Return the (X, Y) coordinate for the center point of the cell that contains the specified text.  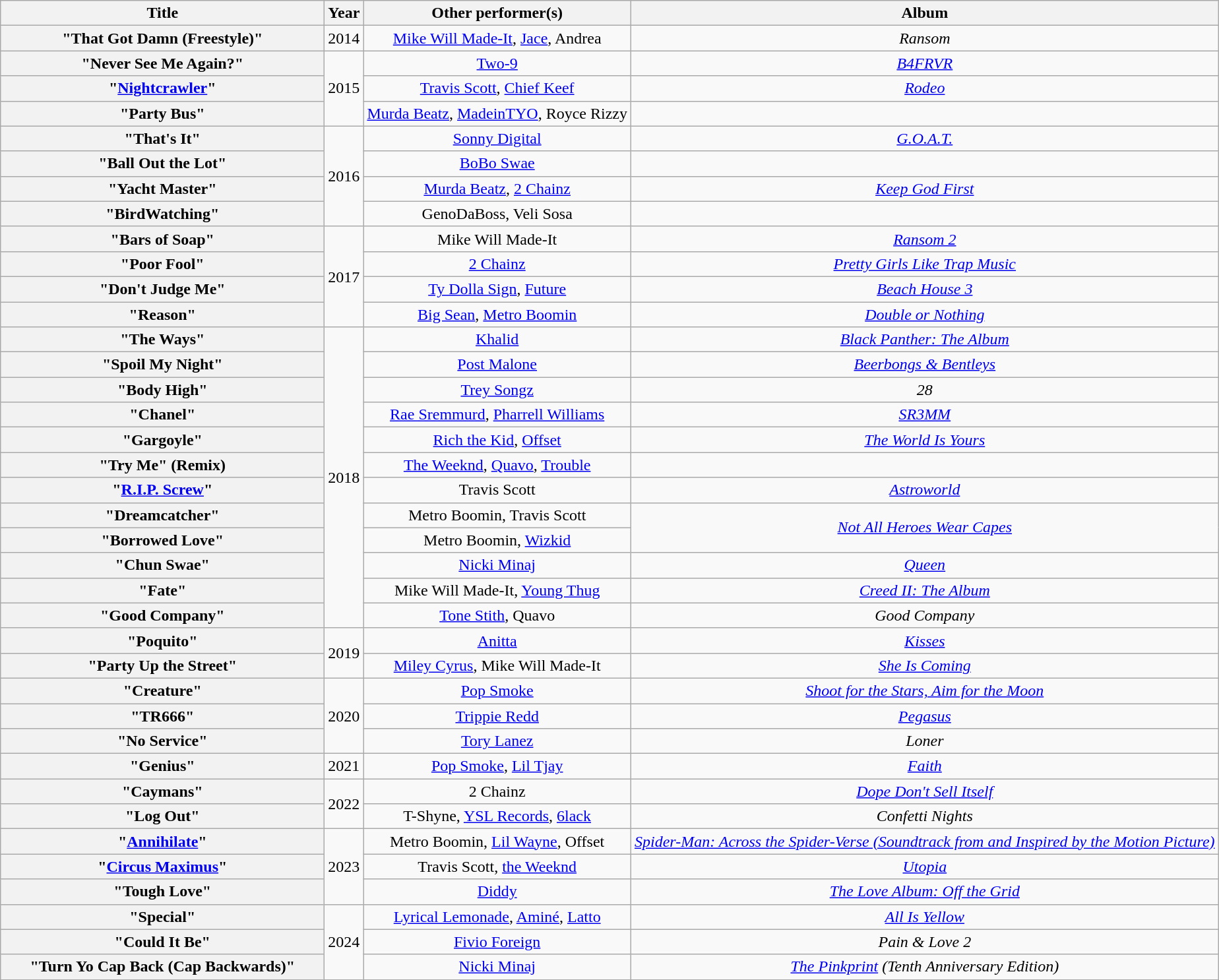
2024 (344, 942)
2021 (344, 766)
"Special" (162, 917)
Black Panther: The Album (925, 340)
Year (344, 13)
2019 (344, 653)
Astroworld (925, 490)
B4FRVR (925, 63)
Other performer(s) (497, 13)
Kisses (925, 640)
G.O.A.T. (925, 138)
Faith (925, 766)
28 (925, 390)
Travis Scott, the Weeknd (497, 867)
"Annihilate" (162, 842)
The World Is Yours (925, 440)
The Love Album: Off the Grid (925, 892)
2017 (344, 276)
Utopia (925, 867)
Ransom (925, 38)
"Gargoyle" (162, 440)
Rich the Kid, Offset (497, 440)
"Tough Love" (162, 892)
"Fate" (162, 590)
2015 (344, 88)
"Ball Out the Lot" (162, 164)
"Bars of Soap" (162, 239)
"Nightcrawler" (162, 88)
Post Malone (497, 365)
Murda Beatz, MadeinTYO, Royce Rizzy (497, 113)
Metro Boomin, Wizkid (497, 540)
Pop Smoke, Lil Tjay (497, 766)
"No Service" (162, 741)
Double or Nothing (925, 315)
Trey Songz (497, 390)
"Could It Be" (162, 942)
Not All Heroes Wear Capes (925, 528)
Beerbongs & Bentleys (925, 365)
Creed II: The Album (925, 590)
"Party Bus" (162, 113)
"Circus Maximus" (162, 867)
Rae Sremmurd, Pharrell Williams (497, 415)
Mike Will Made-It (497, 239)
Good Company (925, 615)
Trippie Redd (497, 716)
Pretty Girls Like Trap Music (925, 264)
All Is Yellow (925, 917)
Tory Lanez (497, 741)
"Poquito" (162, 640)
"Yacht Master" (162, 189)
"TR666" (162, 716)
Spider-Man: Across the Spider-Verse (Soundtrack from and Inspired by the Motion Picture) (925, 842)
Album (925, 13)
Pegasus (925, 716)
Ransom 2 (925, 239)
Pain & Love 2 (925, 942)
Mike Will Made-It, Jace, Andrea (497, 38)
"Caymans" (162, 791)
T-Shyne, YSL Records, 6lack (497, 816)
"Party Up the Street" (162, 665)
Sonny Digital (497, 138)
Beach House 3 (925, 289)
Confetti Nights (925, 816)
GenoDaBoss, Veli Sosa (497, 214)
Big Sean, Metro Boomin (497, 315)
Anitta (497, 640)
"Don't Judge Me" (162, 289)
"Creature" (162, 690)
2020 (344, 716)
Dope Don't Sell Itself (925, 791)
BoBo Swae (497, 164)
Lyrical Lemonade, Aminé, Latto (497, 917)
2016 (344, 176)
Ty Dolla Sign, Future (497, 289)
Fivio Foreign (497, 942)
"Body High" (162, 390)
Miley Cyrus, Mike Will Made-It (497, 665)
"BirdWatching" (162, 214)
"Borrowed Love" (162, 540)
Pop Smoke (497, 690)
"Dreamcatcher" (162, 515)
Mike Will Made-It, Young Thug (497, 590)
2023 (344, 867)
"R.I.P. Screw" (162, 490)
"Turn Yo Cap Back (Cap Backwards)" (162, 967)
"Never See Me Again?" (162, 63)
The Pinkprint (Tenth Anniversary Edition) (925, 967)
Queen (925, 565)
Rodeo (925, 88)
"Spoil My Night" (162, 365)
"Genius" (162, 766)
"That Got Damn (Freestyle)" (162, 38)
Diddy (497, 892)
2018 (344, 477)
Keep God First (925, 189)
"Reason" (162, 315)
"Good Company" (162, 615)
Shoot for the Stars, Aim for the Moon (925, 690)
The Weeknd, Quavo, Trouble (497, 465)
Loner (925, 741)
"Try Me" (Remix) (162, 465)
Murda Beatz, 2 Chainz (497, 189)
SR3MM (925, 415)
"The Ways" (162, 340)
Metro Boomin, Travis Scott (497, 515)
Tone Stith, Quavo (497, 615)
Travis Scott, Chief Keef (497, 88)
"Poor Fool" (162, 264)
Two-9 (497, 63)
Metro Boomin, Lil Wayne, Offset (497, 842)
"Log Out" (162, 816)
She Is Coming (925, 665)
"That's It" (162, 138)
Travis Scott (497, 490)
"Chanel" (162, 415)
Title (162, 13)
2022 (344, 804)
2014 (344, 38)
"Chun Swae" (162, 565)
Khalid (497, 340)
